Pinpoint the cell where the given text exists, returning its (X, Y) midpoint coordinate. 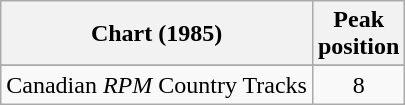
8 (358, 85)
Canadian RPM Country Tracks (157, 85)
Peakposition (358, 34)
Chart (1985) (157, 34)
